Return the (x, y) coordinate for the center point of the cell that contains the specified text.  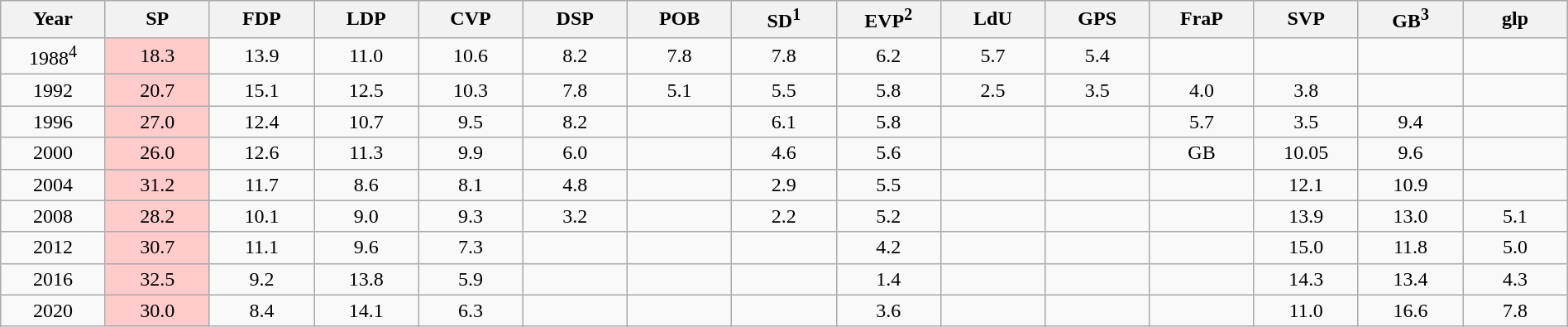
27.0 (157, 122)
SVP (1306, 20)
8.4 (261, 310)
13.4 (1410, 279)
18.3 (157, 56)
5.0 (1515, 248)
20.7 (157, 90)
14.1 (366, 310)
GPS (1097, 20)
12.4 (261, 122)
1996 (53, 122)
11.1 (261, 248)
12.6 (261, 153)
26.0 (157, 153)
13.8 (366, 279)
10.1 (261, 216)
3.8 (1306, 90)
glp (1515, 20)
9.9 (471, 153)
POB (679, 20)
GB3 (1410, 20)
9.3 (471, 216)
2016 (53, 279)
4.2 (888, 248)
6.2 (888, 56)
14.3 (1306, 279)
32.5 (157, 279)
19884 (53, 56)
SD1 (784, 20)
6.1 (784, 122)
SP (157, 20)
Year (53, 20)
16.6 (1410, 310)
2004 (53, 185)
CVP (471, 20)
11.7 (261, 185)
5.9 (471, 279)
2.5 (992, 90)
6.0 (575, 153)
10.7 (366, 122)
FraP (1202, 20)
9.0 (366, 216)
8.6 (366, 185)
13.0 (1410, 216)
4.0 (1202, 90)
9.5 (471, 122)
11.3 (366, 153)
6.3 (471, 310)
2.9 (784, 185)
10.3 (471, 90)
EVP2 (888, 20)
7.3 (471, 248)
30.0 (157, 310)
LdU (992, 20)
3.6 (888, 310)
11.8 (1410, 248)
15.0 (1306, 248)
9.4 (1410, 122)
9.2 (261, 279)
1.4 (888, 279)
4.8 (575, 185)
10.05 (1306, 153)
2008 (53, 216)
12.1 (1306, 185)
8.1 (471, 185)
4.3 (1515, 279)
4.6 (784, 153)
1992 (53, 90)
30.7 (157, 248)
10.9 (1410, 185)
31.2 (157, 185)
FDP (261, 20)
5.2 (888, 216)
LDP (366, 20)
2000 (53, 153)
12.5 (366, 90)
28.2 (157, 216)
5.4 (1097, 56)
2012 (53, 248)
2.2 (784, 216)
GB (1202, 153)
3.2 (575, 216)
DSP (575, 20)
2020 (53, 310)
5.6 (888, 153)
10.6 (471, 56)
15.1 (261, 90)
